Provide the (x, y) coordinate of the cell's center where the given text is located.  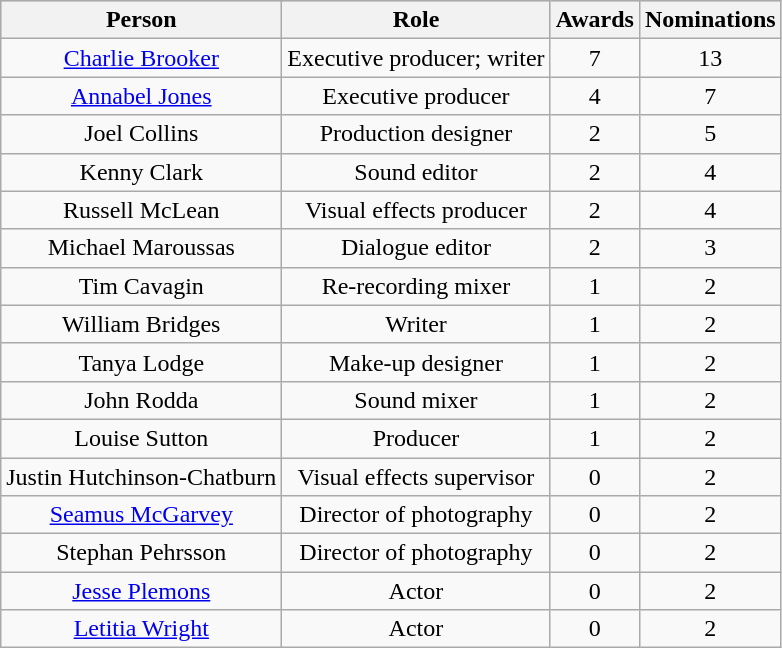
Stephan Pehrsson (142, 553)
Letitia Wright (142, 629)
William Bridges (142, 324)
Dialogue editor (416, 248)
Make-up designer (416, 362)
Russell McLean (142, 210)
Producer (416, 438)
13 (710, 58)
Justin Hutchinson-Chatburn (142, 477)
Charlie Brooker (142, 58)
Visual effects producer (416, 210)
3 (710, 248)
Joel Collins (142, 134)
Kenny Clark (142, 172)
Visual effects supervisor (416, 477)
Annabel Jones (142, 96)
Awards (594, 20)
Person (142, 20)
5 (710, 134)
Writer (416, 324)
John Rodda (142, 400)
Tanya Lodge (142, 362)
Executive producer; writer (416, 58)
Production designer (416, 134)
Sound mixer (416, 400)
Nominations (710, 20)
Re-recording mixer (416, 286)
Role (416, 20)
Michael Maroussas (142, 248)
Executive producer (416, 96)
Louise Sutton (142, 438)
Sound editor (416, 172)
Jesse Plemons (142, 591)
Tim Cavagin (142, 286)
Seamus McGarvey (142, 515)
